Scan for the cell matching the given text and deliver its (X, Y) coordinate at center. 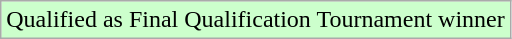
Qualified as Final Qualification Tournament winner (256, 20)
